Locate the cell with the specified text and output its [x, y] center coordinate. 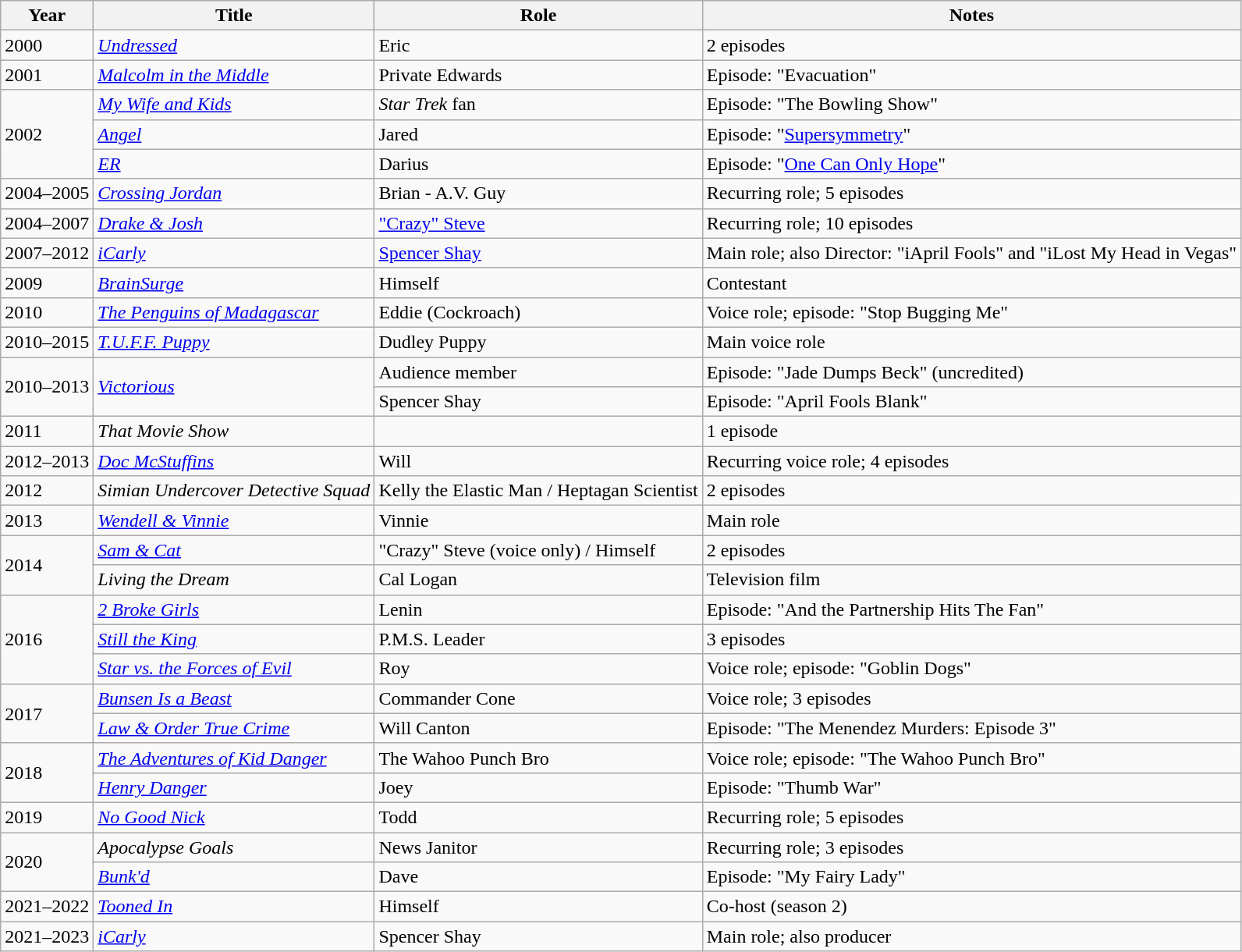
2021–2023 [47, 936]
Brian - A.V. Guy [538, 194]
Main voice role [971, 342]
Episode: "One Can Only Hope" [971, 164]
Undressed [234, 45]
Episode: "The Menendez Murders: Episode 3" [971, 728]
2010–2013 [47, 387]
1 episode [971, 432]
Main role; also producer [971, 936]
Commander Cone [538, 698]
2004–2007 [47, 223]
Private Edwards [538, 75]
Notes [971, 16]
That Movie Show [234, 432]
ER [234, 164]
2007–2012 [47, 253]
Contestant [971, 282]
T.U.F.F. Puppy [234, 342]
Recurring role; 10 episodes [971, 223]
Voice role; episode: "Goblin Dogs" [971, 669]
Dave [538, 877]
2010–2015 [47, 342]
2010 [47, 312]
Kelly the Elastic Man / Heptagan Scientist [538, 491]
2000 [47, 45]
Angel [234, 134]
Bunsen Is a Beast [234, 698]
The Penguins of Madagascar [234, 312]
Jared [538, 134]
Episode: "Supersymmetry" [971, 134]
News Janitor [538, 847]
Drake & Josh [234, 223]
The Adventures of Kid Danger [234, 758]
Main role [971, 520]
Eddie (Cockroach) [538, 312]
Vinnie [538, 520]
Star vs. the Forces of Evil [234, 669]
Doc McStuffins [234, 461]
2012 [47, 491]
Cal Logan [538, 580]
Dudley Puppy [538, 342]
Audience member [538, 372]
Main role; also Director: "iApril Fools" and "iLost My Head in Vegas" [971, 253]
Recurring voice role; 4 episodes [971, 461]
Law & Order True Crime [234, 728]
2021–2022 [47, 907]
2 Broke Girls [234, 609]
P.M.S. Leader [538, 639]
2018 [47, 773]
2011 [47, 432]
Wendell & Vinnie [234, 520]
Will [538, 461]
My Wife and Kids [234, 105]
Todd [538, 817]
Episode: "Evacuation" [971, 75]
3 episodes [971, 639]
2017 [47, 713]
2014 [47, 565]
Episode: "Jade Dumps Beck" (uncredited) [971, 372]
No Good Nick [234, 817]
The Wahoo Punch Bro [538, 758]
Crossing Jordan [234, 194]
Lenin [538, 609]
Tooned In [234, 907]
Co-host (season 2) [971, 907]
Episode: "And the Partnership Hits The Fan" [971, 609]
2020 [47, 861]
Year [47, 16]
2013 [47, 520]
Simian Undercover Detective Squad [234, 491]
Title [234, 16]
Episode: "My Fairy Lady" [971, 877]
2012–2013 [47, 461]
2019 [47, 817]
Recurring role; 3 episodes [971, 847]
Role [538, 16]
2009 [47, 282]
Living the Dream [234, 580]
Star Trek fan [538, 105]
Voice role; episode: "The Wahoo Punch Bro" [971, 758]
2004–2005 [47, 194]
"Crazy" Steve [538, 223]
BrainSurge [234, 282]
Malcolm in the Middle [234, 75]
Eric [538, 45]
Episode: "Thumb War" [971, 787]
Television film [971, 580]
Sam & Cat [234, 550]
Roy [538, 669]
2001 [47, 75]
Voice role; episode: "Stop Bugging Me" [971, 312]
2016 [47, 639]
Joey [538, 787]
Darius [538, 164]
Victorious [234, 387]
Will Canton [538, 728]
Episode: "The Bowling Show" [971, 105]
"Crazy" Steve (voice only) / Himself [538, 550]
Still the King [234, 639]
Bunk'd [234, 877]
Apocalypse Goals [234, 847]
Henry Danger [234, 787]
Voice role; 3 episodes [971, 698]
Episode: "April Fools Blank" [971, 402]
2002 [47, 134]
